Return the (X, Y) coordinate for the center point of the cell that contains the specified text.  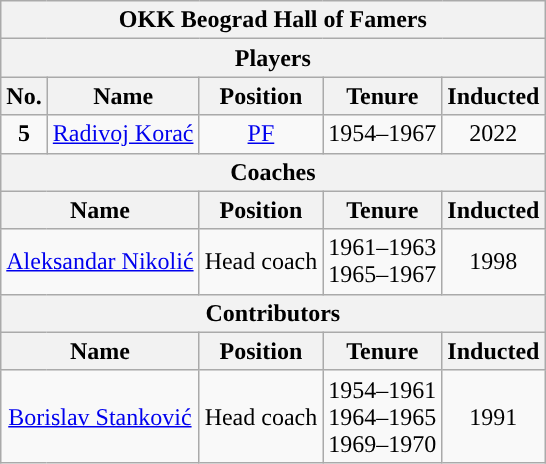
5 (24, 134)
Players (273, 58)
Borislav Stanković (100, 416)
1954–19611964–19651969–1970 (382, 416)
Coaches (273, 172)
No. (24, 96)
Radivoj Korać (123, 134)
OKK Beograd Hall of Famers (273, 20)
Contributors (273, 313)
Aleksandar Nikolić (100, 262)
1961–19631965–1967 (382, 262)
2022 (494, 134)
1991 (494, 416)
1998 (494, 262)
PF (261, 134)
1954–1967 (382, 134)
